For the text-containing cell, return its midpoint in (x, y) coordinate format. 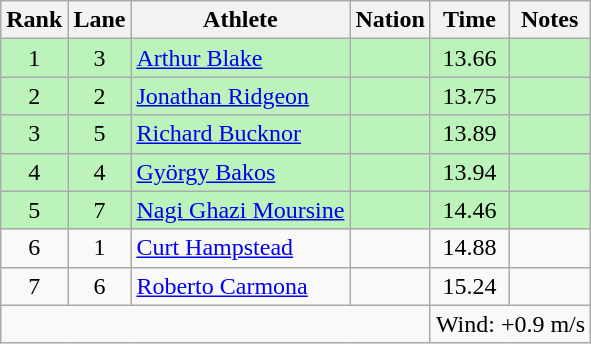
13.75 (469, 96)
Arthur Blake (240, 58)
György Bakos (240, 172)
Nation (390, 20)
Rank (34, 20)
13.94 (469, 172)
Notes (549, 20)
Richard Bucknor (240, 134)
Roberto Carmona (240, 286)
Athlete (240, 20)
Wind: +0.9 m/s (510, 324)
Nagi Ghazi Moursine (240, 210)
Curt Hampstead (240, 248)
13.89 (469, 134)
14.88 (469, 248)
Time (469, 20)
14.46 (469, 210)
Lane (100, 20)
13.66 (469, 58)
Jonathan Ridgeon (240, 96)
15.24 (469, 286)
